Scan for the cell matching the given text and deliver its [X, Y] coordinate at center. 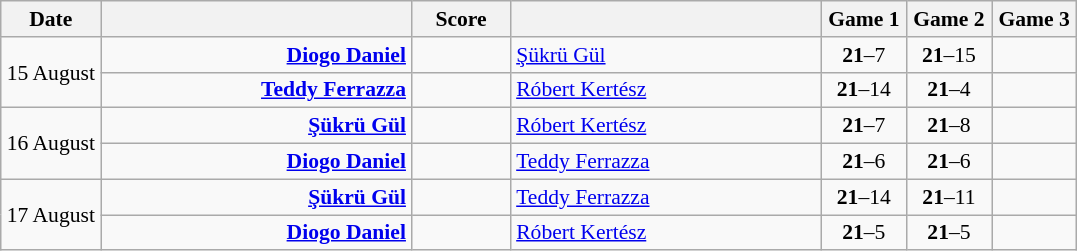
15 August [51, 72]
21–15 [948, 55]
Score [461, 19]
16 August [51, 144]
Date [51, 19]
Game 2 [948, 19]
17 August [51, 214]
Game 3 [1034, 19]
Game 1 [864, 19]
21–11 [948, 197]
21–8 [948, 126]
21–4 [948, 90]
